For the text-containing cell, return its midpoint in (X, Y) coordinate format. 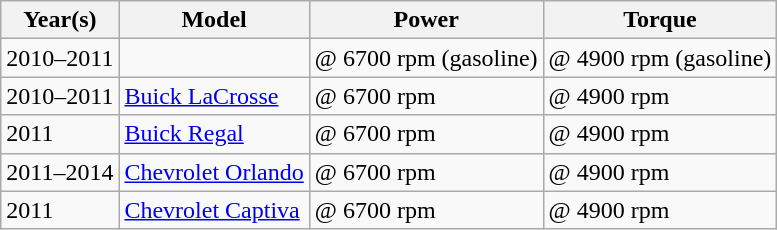
Chevrolet Orlando (214, 172)
2011–2014 (60, 172)
Model (214, 20)
Torque (660, 20)
Year(s) (60, 20)
Buick Regal (214, 134)
@ 6700 rpm (gasoline) (426, 58)
Chevrolet Captiva (214, 210)
Power (426, 20)
Buick LaCrosse (214, 96)
@ 4900 rpm (gasoline) (660, 58)
